Output the (x, y) coordinate of the center of the cell containing the given text.  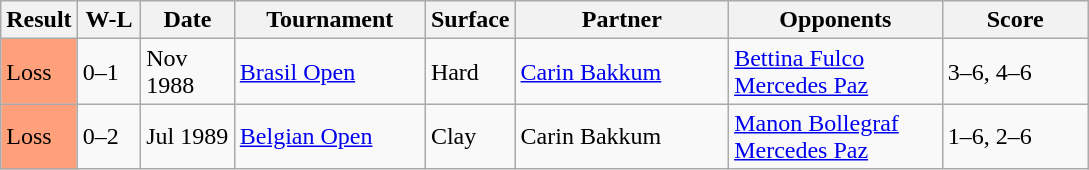
0–2 (109, 136)
Result (39, 20)
0–1 (109, 72)
3–6, 4–6 (1015, 72)
Surface (470, 20)
Nov 1988 (188, 72)
Belgian Open (330, 136)
Opponents (836, 20)
W-L (109, 20)
Brasil Open (330, 72)
Hard (470, 72)
Tournament (330, 20)
1–6, 2–6 (1015, 136)
Partner (622, 20)
Score (1015, 20)
Manon Bollegraf Mercedes Paz (836, 136)
Jul 1989 (188, 136)
Bettina Fulco Mercedes Paz (836, 72)
Clay (470, 136)
Date (188, 20)
